Detect which cell encompasses the target text, then output its (X, Y) center coordinate. 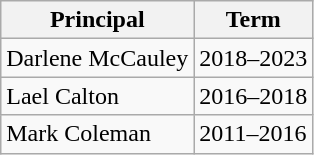
2011–2016 (254, 134)
Darlene McCauley (98, 58)
2018–2023 (254, 58)
Lael Calton (98, 96)
2016–2018 (254, 96)
Term (254, 20)
Mark Coleman (98, 134)
Principal (98, 20)
